Pinpoint the cell where the given text exists, returning its [X, Y] midpoint coordinate. 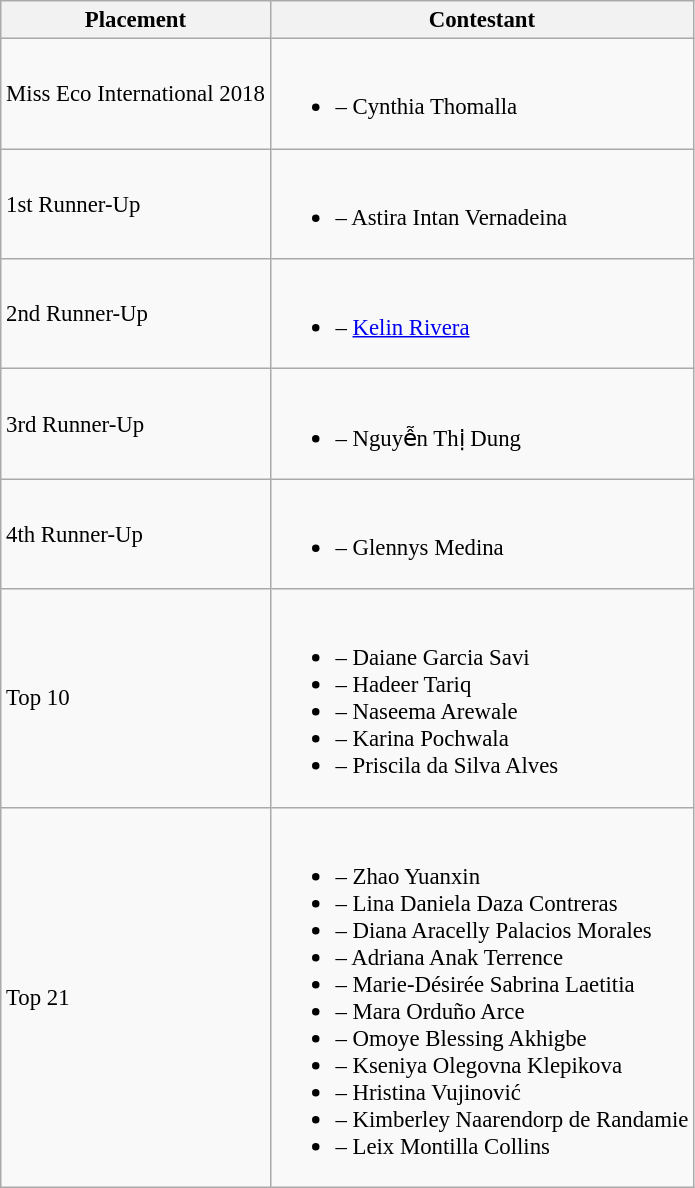
Miss Eco International 2018 [136, 94]
– Glennys Medina [482, 534]
Contestant [482, 20]
Top 21 [136, 997]
– Nguyễn Thị Dung [482, 424]
1st Runner-Up [136, 204]
Placement [136, 20]
2nd Runner-Up [136, 314]
Top 10 [136, 698]
– Astira Intan Vernadeina [482, 204]
4th Runner-Up [136, 534]
– Daiane Garcia Savi – Hadeer Tariq – Naseema Arewale – Karina Pochwala – Priscila da Silva Alves [482, 698]
– Cynthia Thomalla [482, 94]
– Kelin Rivera [482, 314]
3rd Runner-Up [136, 424]
